Extract the [x, y] coordinate from the center of the cell holding the provided text.  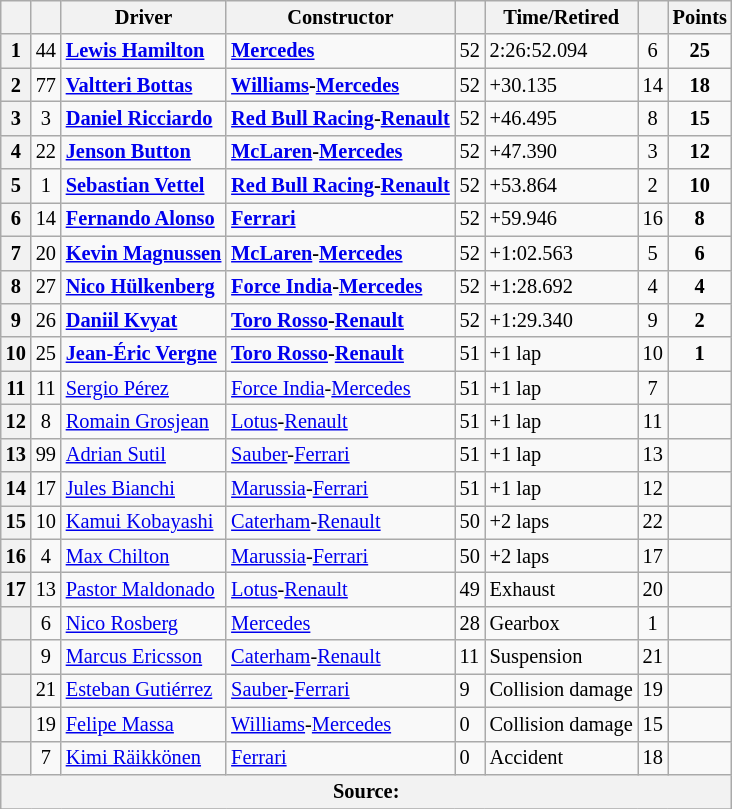
Source: [366, 791]
Daniil Kvyat [144, 320]
Nico Rosberg [144, 623]
49 [470, 589]
Kimi Räikkönen [144, 758]
+46.495 [562, 118]
+1:02.563 [562, 253]
Lewis Hamilton [144, 51]
Pastor Maldonado [144, 589]
+1:28.692 [562, 287]
Kamui Kobayashi [144, 522]
+1:29.340 [562, 320]
28 [470, 623]
99 [46, 455]
Daniel Ricciardo [144, 118]
+47.390 [562, 152]
27 [46, 287]
Points [700, 17]
Driver [144, 17]
Adrian Sutil [144, 455]
Max Chilton [144, 556]
Nico Hülkenberg [144, 287]
Sergio Pérez [144, 388]
Suspension [562, 657]
Jenson Button [144, 152]
+30.135 [562, 85]
Accident [562, 758]
Jean-Éric Vergne [144, 354]
+53.864 [562, 186]
Kevin Magnussen [144, 253]
+59.946 [562, 219]
Fernando Alonso [144, 219]
Exhaust [562, 589]
44 [46, 51]
Constructor [340, 17]
26 [46, 320]
Sebastian Vettel [144, 186]
2:26:52.094 [562, 51]
Time/Retired [562, 17]
Valtteri Bottas [144, 85]
Gearbox [562, 623]
Romain Grosjean [144, 421]
Esteban Gutiérrez [144, 690]
Felipe Massa [144, 724]
Jules Bianchi [144, 489]
77 [46, 85]
Marcus Ericsson [144, 657]
